Find where the given text appears and provide that cell's center as [x, y] coordinate. 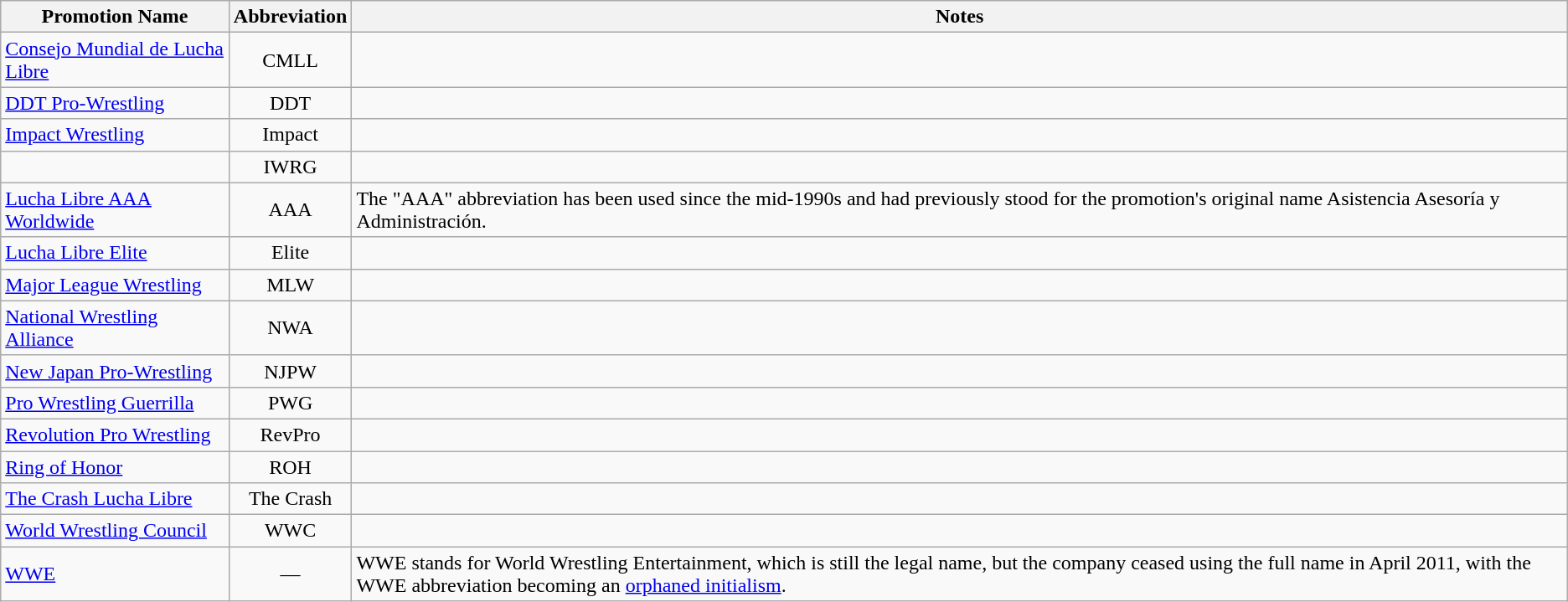
World Wrestling Council [116, 531]
New Japan Pro-Wrestling [116, 371]
Lucha Libre AAA Worldwide [116, 209]
Revolution Pro Wrestling [116, 435]
NJPW [290, 371]
The Crash Lucha Libre [116, 499]
Notes [960, 17]
Major League Wrestling [116, 285]
Impact Wrestling [116, 135]
DDT Pro-Wrestling [116, 103]
Impact [290, 135]
RevPro [290, 435]
Lucha Libre Elite [116, 253]
Promotion Name [116, 17]
AAA [290, 209]
Ring of Honor [116, 466]
WWE [116, 574]
ROH [290, 466]
IWRG [290, 167]
Pro Wrestling Guerrilla [116, 403]
PWG [290, 403]
CMLL [290, 60]
Consejo Mundial de Lucha Libre [116, 60]
Elite [290, 253]
— [290, 574]
WWC [290, 531]
MLW [290, 285]
Abbreviation [290, 17]
NWA [290, 328]
DDT [290, 103]
The Crash [290, 499]
National Wrestling Alliance [116, 328]
